From the cell containing the given text, extract its center point as (X, Y) coordinate. 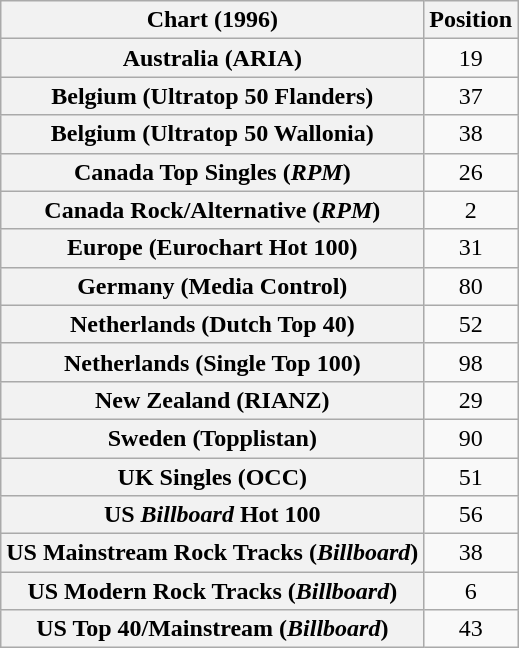
Sweden (Topplistan) (212, 438)
US Modern Rock Tracks (Billboard) (212, 591)
US Billboard Hot 100 (212, 515)
19 (471, 58)
31 (471, 248)
6 (471, 591)
2 (471, 210)
US Top 40/Mainstream (Billboard) (212, 629)
Position (471, 20)
56 (471, 515)
52 (471, 324)
Canada Top Singles (RPM) (212, 172)
80 (471, 286)
51 (471, 477)
UK Singles (OCC) (212, 477)
Netherlands (Dutch Top 40) (212, 324)
26 (471, 172)
Chart (1996) (212, 20)
Germany (Media Control) (212, 286)
Australia (ARIA) (212, 58)
90 (471, 438)
New Zealand (RIANZ) (212, 400)
43 (471, 629)
Belgium (Ultratop 50 Flanders) (212, 96)
US Mainstream Rock Tracks (Billboard) (212, 553)
Canada Rock/Alternative (RPM) (212, 210)
37 (471, 96)
Europe (Eurochart Hot 100) (212, 248)
Netherlands (Single Top 100) (212, 362)
Belgium (Ultratop 50 Wallonia) (212, 134)
98 (471, 362)
29 (471, 400)
